Return the [X, Y] coordinate for the center point of the cell that contains the specified text.  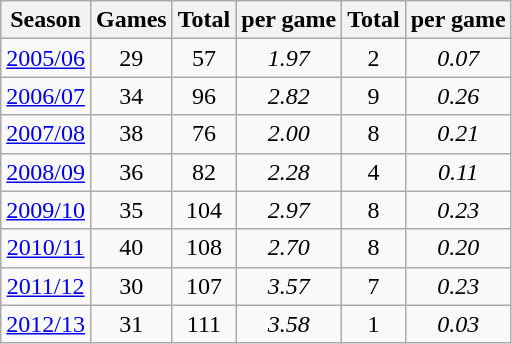
76 [204, 134]
111 [204, 324]
3.57 [289, 286]
30 [131, 286]
2005/06 [46, 58]
2.70 [289, 248]
31 [131, 324]
104 [204, 210]
4 [374, 172]
36 [131, 172]
2008/09 [46, 172]
2012/13 [46, 324]
2.28 [289, 172]
1 [374, 324]
0.21 [458, 134]
38 [131, 134]
108 [204, 248]
0.20 [458, 248]
2.82 [289, 96]
Games [131, 20]
0.11 [458, 172]
2006/07 [46, 96]
35 [131, 210]
2.97 [289, 210]
2011/12 [46, 286]
2007/08 [46, 134]
0.07 [458, 58]
2.00 [289, 134]
82 [204, 172]
2 [374, 58]
Season [46, 20]
3.58 [289, 324]
9 [374, 96]
0.03 [458, 324]
96 [204, 96]
107 [204, 286]
2010/11 [46, 248]
0.26 [458, 96]
34 [131, 96]
40 [131, 248]
29 [131, 58]
1.97 [289, 58]
7 [374, 286]
57 [204, 58]
2009/10 [46, 210]
